Search for the cell housing the specified text and yield its [X, Y] center coordinate. 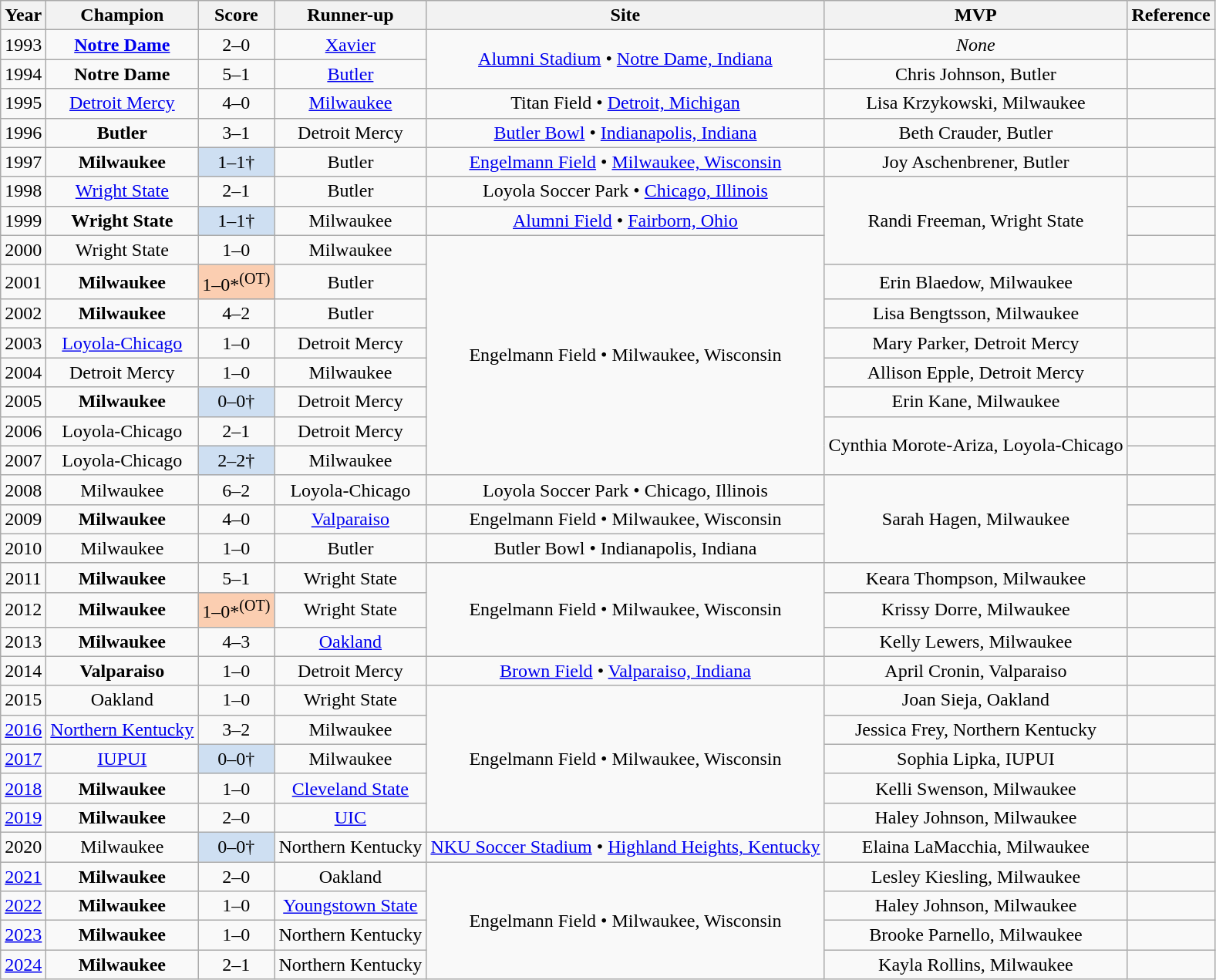
Joy Aschenbrener, Butler [976, 162]
1997 [23, 162]
2024 [23, 965]
Alumni Stadium • Notre Dame, Indiana [625, 59]
2008 [23, 490]
1999 [23, 221]
1995 [23, 103]
2011 [23, 578]
1993 [23, 45]
4–3 [236, 642]
2019 [23, 817]
2022 [23, 906]
3–2 [236, 729]
2014 [23, 671]
4–2 [236, 314]
None [976, 45]
Lesley Kiesling, Milwaukee [976, 877]
2015 [23, 700]
NKU Soccer Stadium • Highland Heights, Kentucky [625, 847]
Keara Thompson, Milwaukee [976, 578]
Year [23, 15]
Sophia Lipka, IUPUI [976, 759]
Youngstown State [350, 906]
Kelly Lewers, Milwaukee [976, 642]
2023 [23, 935]
Brooke Parnello, Milwaukee [976, 935]
Erin Kane, Milwaukee [976, 402]
1998 [23, 191]
MVP [976, 15]
Mary Parker, Detroit Mercy [976, 343]
Brown Field • Valparaiso, Indiana [625, 671]
2003 [23, 343]
Krissy Dorre, Milwaukee [976, 609]
1994 [23, 74]
Beth Crauder, Butler [976, 133]
Elaina LaMacchia, Milwaukee [976, 847]
2018 [23, 788]
IUPUI [122, 759]
Chris Johnson, Butler [976, 74]
2017 [23, 759]
2001 [23, 282]
Runner-up [350, 15]
Sarah Hagen, Milwaukee [976, 519]
Score [236, 15]
Lisa Krzykowski, Milwaukee [976, 103]
2013 [23, 642]
UIC [350, 817]
Cynthia Morote-Ariza, Loyola-Chicago [976, 446]
2010 [23, 548]
1996 [23, 133]
Kayla Rollins, Milwaukee [976, 965]
Lisa Bengtsson, Milwaukee [976, 314]
2020 [23, 847]
Site [625, 15]
2006 [23, 431]
2012 [23, 609]
2007 [23, 460]
2–2† [236, 460]
Erin Blaedow, Milwaukee [976, 282]
Allison Epple, Detroit Mercy [976, 372]
Xavier [350, 45]
Kelli Swenson, Milwaukee [976, 788]
Reference [1171, 15]
Alumni Field • Fairborn, Ohio [625, 221]
Jessica Frey, Northern Kentucky [976, 729]
2021 [23, 877]
2009 [23, 519]
2005 [23, 402]
Joan Sieja, Oakland [976, 700]
6–2 [236, 490]
Cleveland State [350, 788]
2002 [23, 314]
Champion [122, 15]
3–1 [236, 133]
Titan Field • Detroit, Michigan [625, 103]
2004 [23, 372]
2016 [23, 729]
2000 [23, 250]
Randi Freeman, Wright State [976, 221]
April Cronin, Valparaiso [976, 671]
